Determine the (X, Y) coordinate at the center of the cell enclosing the given text.  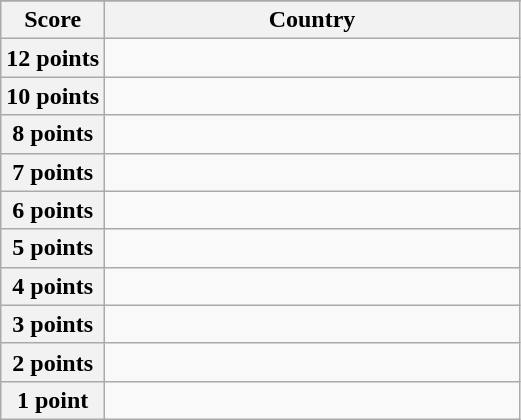
2 points (53, 362)
7 points (53, 172)
5 points (53, 248)
12 points (53, 58)
4 points (53, 286)
3 points (53, 324)
Score (53, 20)
1 point (53, 400)
10 points (53, 96)
Country (312, 20)
8 points (53, 134)
6 points (53, 210)
